Pinpoint the cell where the given text exists, returning its (x, y) midpoint coordinate. 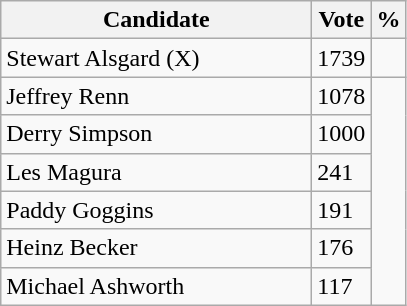
Candidate (156, 20)
117 (342, 286)
% (388, 20)
1000 (342, 134)
176 (342, 248)
1739 (342, 58)
Les Magura (156, 172)
Paddy Goggins (156, 210)
Stewart Alsgard (X) (156, 58)
Heinz Becker (156, 248)
241 (342, 172)
191 (342, 210)
Vote (342, 20)
1078 (342, 96)
Derry Simpson (156, 134)
Michael Ashworth (156, 286)
Jeffrey Renn (156, 96)
